For the text-containing cell, return its midpoint in (X, Y) coordinate format. 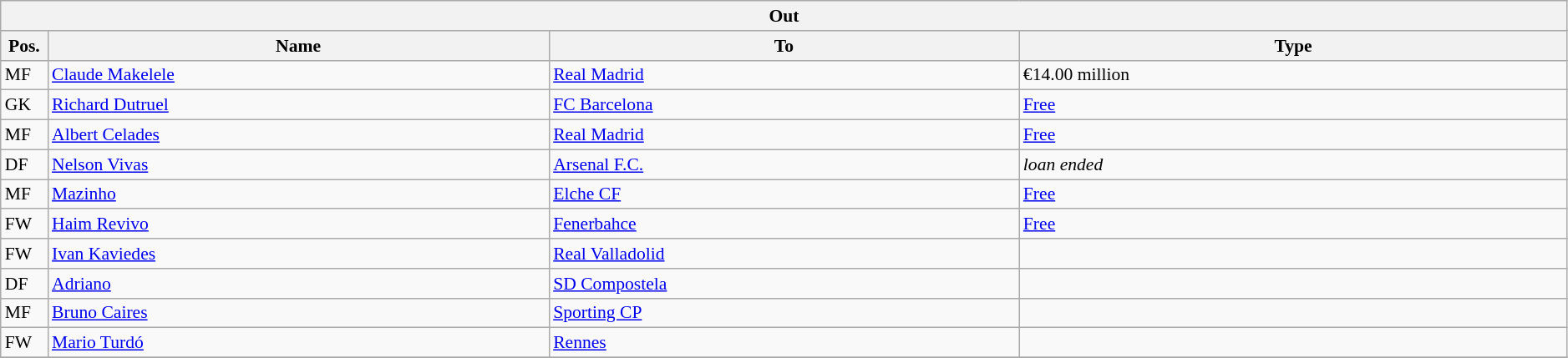
Nelson Vivas (298, 164)
SD Compostela (784, 284)
Rennes (784, 343)
Sporting CP (784, 313)
Mazinho (298, 194)
Pos. (24, 46)
GK (24, 105)
Ivan Kaviedes (298, 254)
Haim Revivo (298, 224)
Adriano (298, 284)
Arsenal F.C. (784, 164)
Bruno Caires (298, 313)
Albert Celades (298, 135)
Real Valladolid (784, 254)
Richard Dutruel (298, 105)
Claude Makelele (298, 75)
FC Barcelona (784, 105)
To (784, 46)
loan ended (1293, 164)
Name (298, 46)
€14.00 million (1293, 75)
Type (1293, 46)
Fenerbahce (784, 224)
Mario Turdó (298, 343)
Elche CF (784, 194)
Out (784, 16)
